Return (X, Y) of the center of cell containing provided text 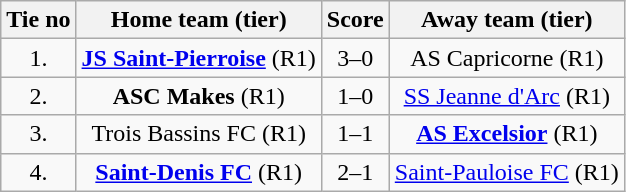
Tie no (38, 20)
3–0 (355, 58)
Trois Bassins FC (R1) (198, 134)
Home team (tier) (198, 20)
1–0 (355, 96)
ASC Makes (R1) (198, 96)
AS Excelsior (R1) (506, 134)
SS Jeanne d'Arc (R1) (506, 96)
Saint-Pauloise FC (R1) (506, 172)
2–1 (355, 172)
2. (38, 96)
3. (38, 134)
Away team (tier) (506, 20)
Saint-Denis FC (R1) (198, 172)
4. (38, 172)
AS Capricorne (R1) (506, 58)
1–1 (355, 134)
Score (355, 20)
1. (38, 58)
JS Saint-Pierroise (R1) (198, 58)
